Output the (x, y) coordinate of the center of the cell containing the given text.  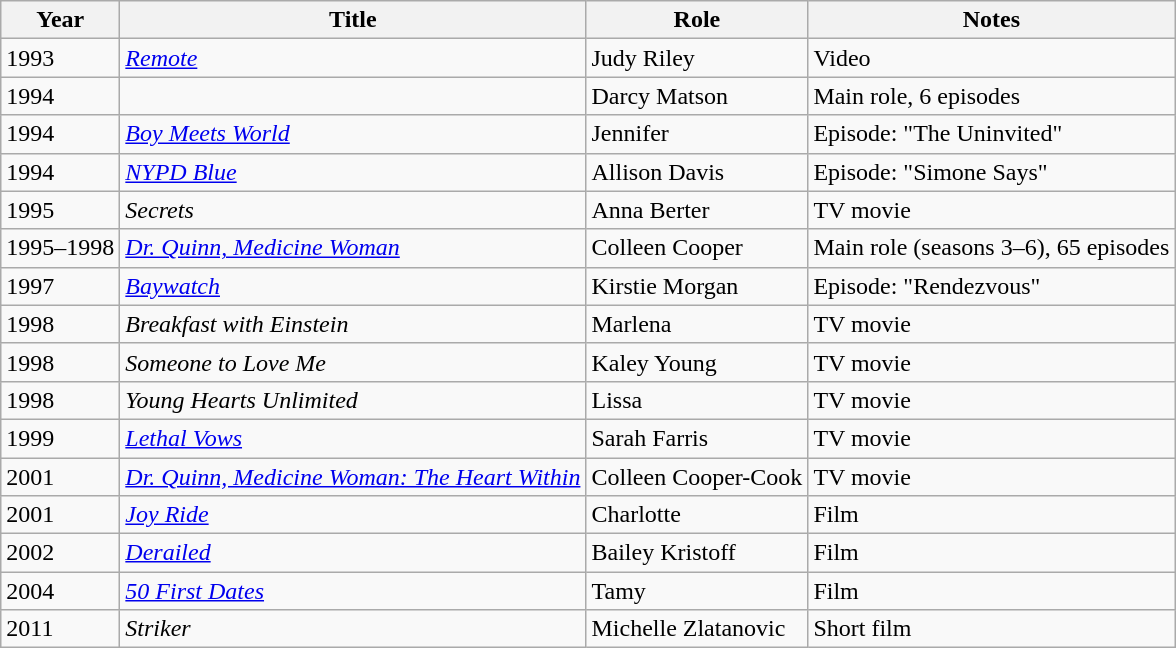
Boy Meets World (353, 134)
Main role (seasons 3–6), 65 episodes (992, 248)
Allison Davis (697, 172)
1993 (60, 58)
Bailey Kristoff (697, 553)
Dr. Quinn, Medicine Woman: The Heart Within (353, 477)
Anna Berter (697, 210)
Colleen Cooper-Cook (697, 477)
Secrets (353, 210)
Episode: "Simone Says" (992, 172)
Episode: "Rendezvous" (992, 286)
Darcy Matson (697, 96)
Young Hearts Unlimited (353, 400)
Someone to Love Me (353, 362)
Joy Ride (353, 515)
2002 (60, 553)
Tamy (697, 591)
Sarah Farris (697, 438)
Kaley Young (697, 362)
Episode: "The Uninvited" (992, 134)
1999 (60, 438)
Derailed (353, 553)
Video (992, 58)
NYPD Blue (353, 172)
Lethal Vows (353, 438)
Dr. Quinn, Medicine Woman (353, 248)
Title (353, 20)
2011 (60, 629)
Main role, 6 episodes (992, 96)
Marlena (697, 324)
Year (60, 20)
Short film (992, 629)
Charlotte (697, 515)
1995–1998 (60, 248)
Colleen Cooper (697, 248)
1997 (60, 286)
Baywatch (353, 286)
Lissa (697, 400)
Remote (353, 58)
1995 (60, 210)
Striker (353, 629)
Judy Riley (697, 58)
Notes (992, 20)
Kirstie Morgan (697, 286)
Role (697, 20)
50 First Dates (353, 591)
Jennifer (697, 134)
Breakfast with Einstein (353, 324)
Michelle Zlatanovic (697, 629)
2004 (60, 591)
